Search for the cell housing the specified text and yield its (X, Y) center coordinate. 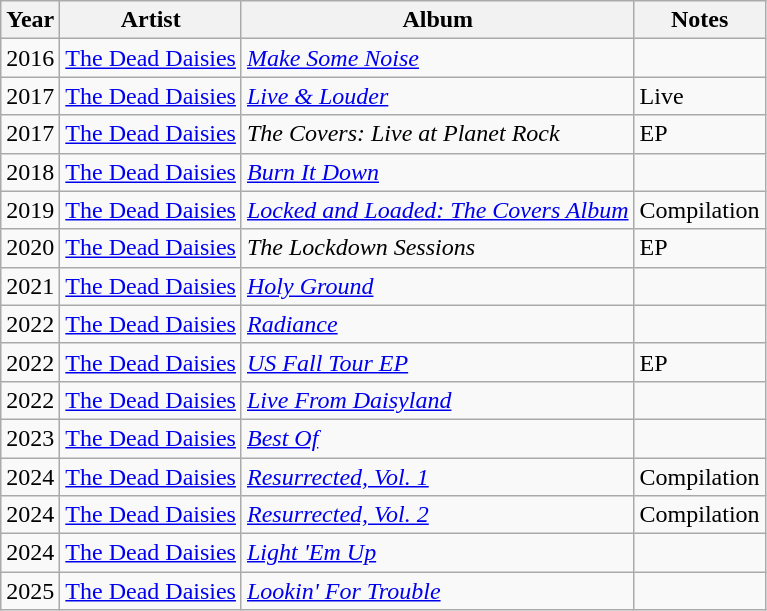
Locked and Loaded: The Covers Album (438, 210)
Album (438, 20)
2021 (30, 286)
The Covers: Live at Planet Rock (438, 134)
Burn It Down (438, 172)
2018 (30, 172)
2025 (30, 591)
Resurrected, Vol. 2 (438, 515)
Make Some Noise (438, 58)
Holy Ground (438, 286)
2019 (30, 210)
2023 (30, 438)
2016 (30, 58)
Best Of (438, 438)
Live & Louder (438, 96)
Artist (151, 20)
Light 'Em Up (438, 553)
2020 (30, 248)
Year (30, 20)
Notes (700, 20)
Resurrected, Vol. 1 (438, 477)
US Fall Tour EP (438, 362)
Live (700, 96)
The Lockdown Sessions (438, 248)
Lookin' For Trouble (438, 591)
Radiance (438, 324)
Live From Daisyland (438, 400)
